Identify which cell holds the provided text, then report its [x, y] central coordinate. 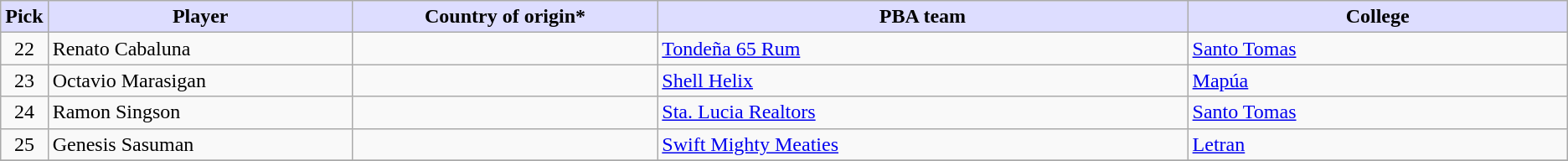
22 [24, 49]
Octavio Marasigan [200, 80]
Letran [1377, 144]
Genesis Sasuman [200, 144]
Country of origin* [505, 17]
Shell Helix [923, 80]
Ramon Singson [200, 112]
Mapúa [1377, 80]
PBA team [923, 17]
Renato Cabaluna [200, 49]
25 [24, 144]
Sta. Lucia Realtors [923, 112]
College [1377, 17]
Pick [24, 17]
23 [24, 80]
Tondeña 65 Rum [923, 49]
24 [24, 112]
Player [200, 17]
Swift Mighty Meaties [923, 144]
